Search for the cell housing the specified text and yield its [X, Y] center coordinate. 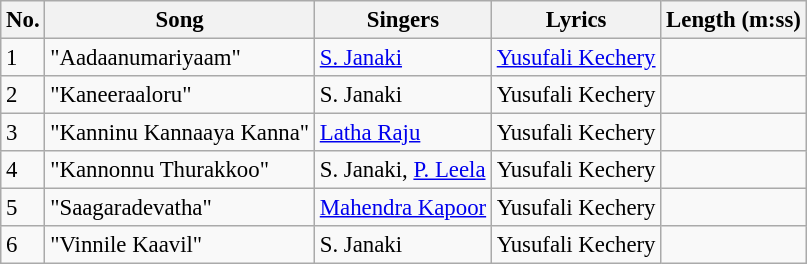
3 [23, 133]
6 [23, 245]
"Saagaradevatha" [180, 208]
Lyrics [576, 20]
1 [23, 58]
S. Janaki, P. Leela [402, 170]
"Aadaanumariyaam" [180, 58]
5 [23, 208]
Singers [402, 20]
"Kannonnu Thurakkoo" [180, 170]
Mahendra Kapoor [402, 208]
2 [23, 95]
"Vinnile Kaavil" [180, 245]
Length (m:ss) [734, 20]
No. [23, 20]
Latha Raju [402, 133]
Song [180, 20]
"Kaneeraaloru" [180, 95]
"Kanninu Kannaaya Kanna" [180, 133]
4 [23, 170]
